Return the (X, Y) coordinate for the center point of the cell that contains the specified text.  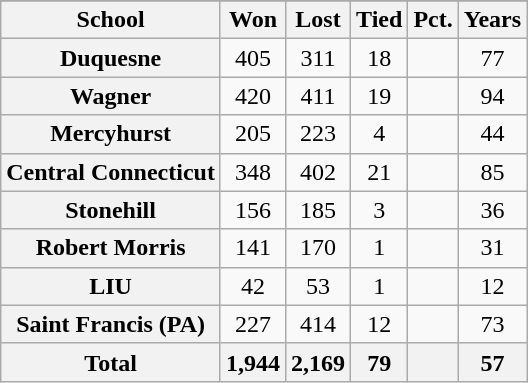
LIU (111, 286)
Total (111, 362)
1,944 (252, 362)
4 (380, 134)
Mercyhurst (111, 134)
Years (492, 20)
Duquesne (111, 58)
Won (252, 20)
170 (318, 248)
2,169 (318, 362)
79 (380, 362)
36 (492, 210)
Central Connecticut (111, 172)
185 (318, 210)
42 (252, 286)
Wagner (111, 96)
Tied (380, 20)
19 (380, 96)
348 (252, 172)
420 (252, 96)
3 (380, 210)
Pct. (433, 20)
205 (252, 134)
Robert Morris (111, 248)
21 (380, 172)
414 (318, 324)
53 (318, 286)
227 (252, 324)
Stonehill (111, 210)
223 (318, 134)
31 (492, 248)
405 (252, 58)
57 (492, 362)
School (111, 20)
141 (252, 248)
311 (318, 58)
85 (492, 172)
18 (380, 58)
Lost (318, 20)
156 (252, 210)
94 (492, 96)
402 (318, 172)
411 (318, 96)
73 (492, 324)
44 (492, 134)
77 (492, 58)
Saint Francis (PA) (111, 324)
